Extract the [X, Y] coordinate from the center of the cell holding the provided text.  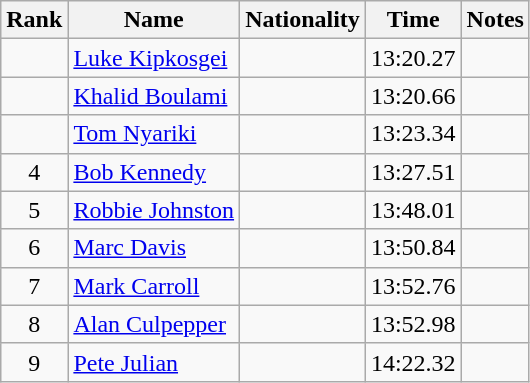
14:22.32 [413, 362]
Mark Carroll [154, 286]
7 [34, 286]
Rank [34, 20]
Robbie Johnston [154, 210]
13:52.76 [413, 286]
Bob Kennedy [154, 172]
Luke Kipkosgei [154, 58]
4 [34, 172]
Time [413, 20]
Khalid Boulami [154, 96]
6 [34, 248]
13:23.34 [413, 134]
13:20.27 [413, 58]
Tom Nyariki [154, 134]
Alan Culpepper [154, 324]
Marc Davis [154, 248]
5 [34, 210]
Name [154, 20]
13:50.84 [413, 248]
13:48.01 [413, 210]
13:27.51 [413, 172]
Pete Julian [154, 362]
13:20.66 [413, 96]
Nationality [303, 20]
Notes [495, 20]
8 [34, 324]
9 [34, 362]
13:52.98 [413, 324]
